Return (x, y) of the center of cell containing provided text 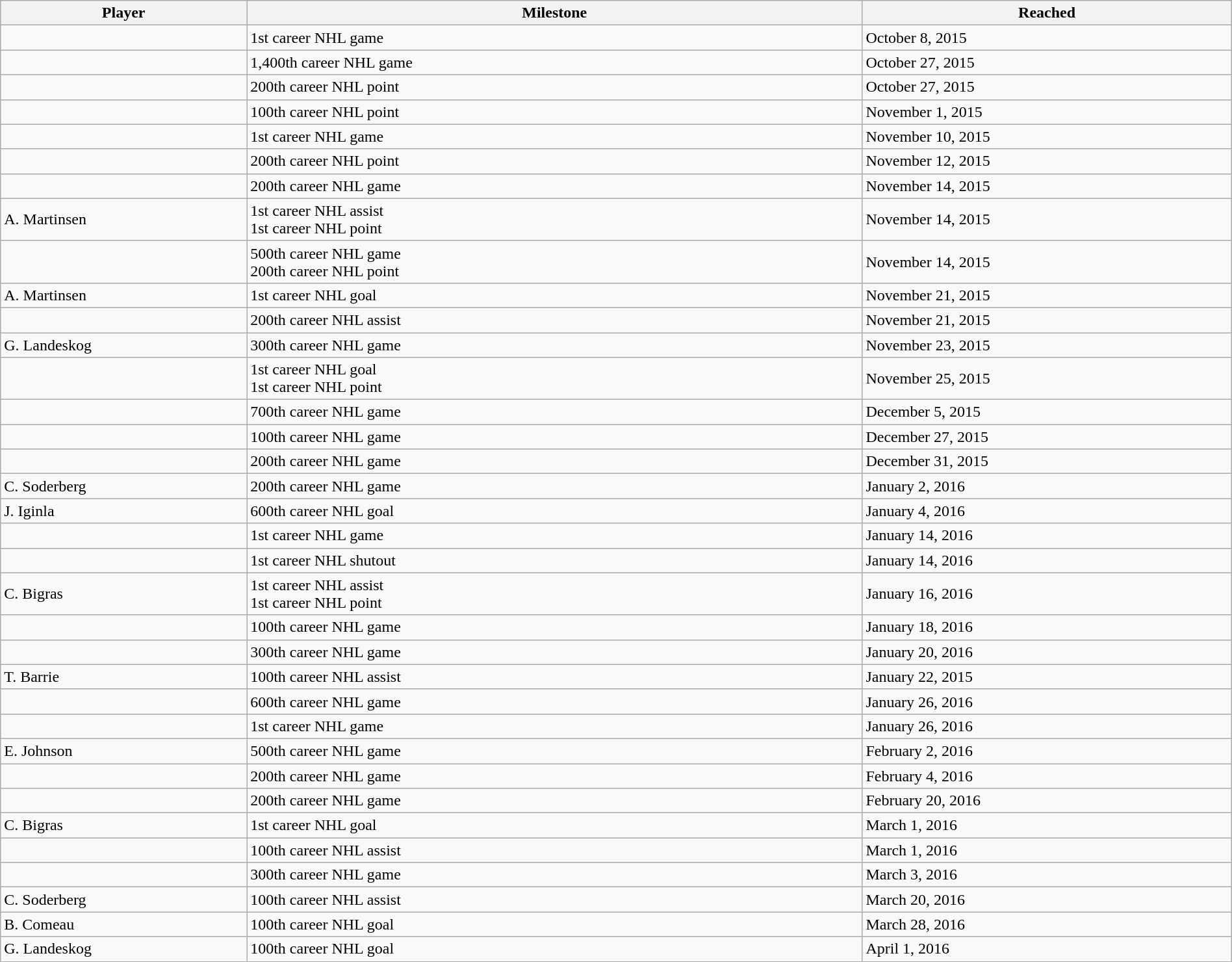
500th career NHL game (555, 751)
February 20, 2016 (1047, 801)
March 20, 2016 (1047, 900)
November 10, 2015 (1047, 136)
January 22, 2015 (1047, 677)
January 20, 2016 (1047, 652)
1,400th career NHL game (555, 62)
Player (123, 13)
E. Johnson (123, 751)
1st career NHL shutout (555, 560)
November 23, 2015 (1047, 345)
Reached (1047, 13)
J. Iginla (123, 511)
T. Barrie (123, 677)
700th career NHL game (555, 412)
600th career NHL goal (555, 511)
February 2, 2016 (1047, 751)
January 18, 2016 (1047, 627)
April 1, 2016 (1047, 949)
1st career NHL goal1st career NHL point (555, 378)
600th career NHL game (555, 701)
Milestone (555, 13)
November 12, 2015 (1047, 161)
November 25, 2015 (1047, 378)
December 31, 2015 (1047, 461)
March 28, 2016 (1047, 924)
January 16, 2016 (1047, 594)
200th career NHL assist (555, 320)
500th career NHL game200th career NHL point (555, 261)
December 5, 2015 (1047, 412)
B. Comeau (123, 924)
November 1, 2015 (1047, 112)
October 8, 2015 (1047, 38)
100th career NHL point (555, 112)
January 2, 2016 (1047, 486)
March 3, 2016 (1047, 875)
December 27, 2015 (1047, 437)
January 4, 2016 (1047, 511)
February 4, 2016 (1047, 775)
